For the text-containing cell, return its midpoint in (x, y) coordinate format. 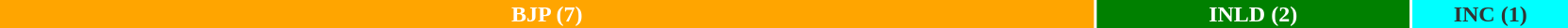
INLD (2) (1253, 14)
BJP (7) (547, 14)
